Pinpoint the cell where the given text exists, returning its (x, y) midpoint coordinate. 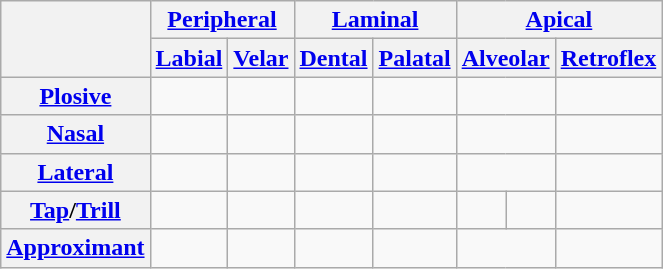
Velar (261, 58)
Tap/Trill (76, 210)
Lateral (76, 172)
Alveolar (506, 58)
Retroflex (608, 58)
Apical (559, 20)
Palatal (414, 58)
Laminal (375, 20)
Plosive (76, 96)
Labial (189, 58)
Nasal (76, 134)
Dental (334, 58)
Peripheral (222, 20)
Approximant (76, 248)
